Extract the (x, y) coordinate from the center of the cell holding the provided text.  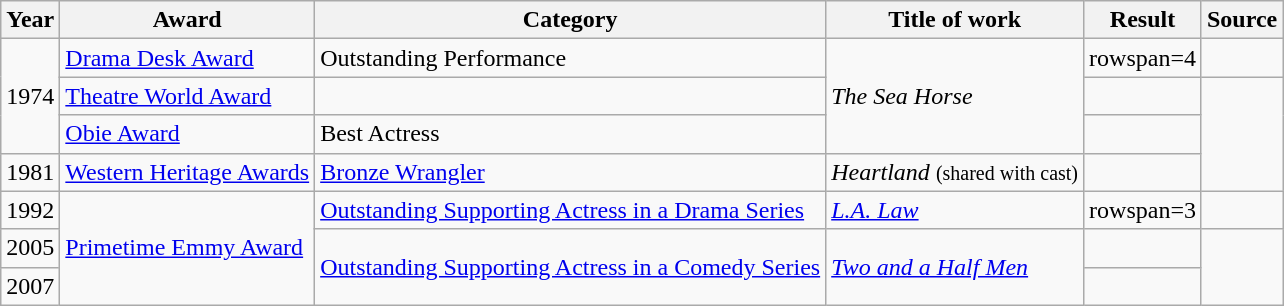
Western Heritage Awards (188, 172)
Outstanding Supporting Actress in a Drama Series (570, 210)
1974 (30, 96)
2007 (30, 286)
2005 (30, 248)
rowspan=4 (1143, 58)
Category (570, 20)
Two and a Half Men (955, 267)
Obie Award (188, 134)
rowspan=3 (1143, 210)
Best Actress (570, 134)
Source (1242, 20)
Primetime Emmy Award (188, 248)
Title of work (955, 20)
Heartland (shared with cast) (955, 172)
Result (1143, 20)
Award (188, 20)
The Sea Horse (955, 96)
1992 (30, 210)
Outstanding Supporting Actress in a Comedy Series (570, 267)
Drama Desk Award (188, 58)
Theatre World Award (188, 96)
L.A. Law (955, 210)
1981 (30, 172)
Year (30, 20)
Bronze Wrangler (570, 172)
Outstanding Performance (570, 58)
